Search for the cell housing the specified text and yield its [X, Y] center coordinate. 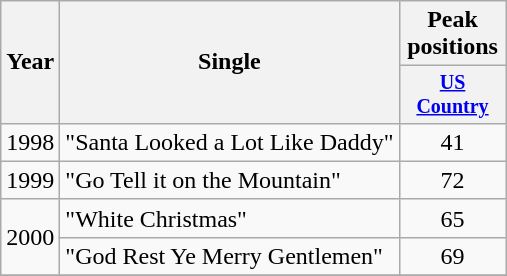
"White Christmas" [230, 218]
2000 [30, 237]
Year [30, 62]
Peak positions [452, 34]
1999 [30, 180]
69 [452, 256]
65 [452, 218]
Single [230, 62]
1998 [30, 142]
"God Rest Ye Merry Gentlemen" [230, 256]
"Santa Looked a Lot Like Daddy" [230, 142]
US Country [452, 94]
41 [452, 142]
"Go Tell it on the Mountain" [230, 180]
72 [452, 180]
